Find where the given text appears and provide that cell's center as (x, y) coordinate. 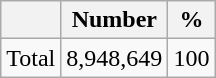
Total (31, 58)
100 (192, 58)
Number (114, 20)
8,948,649 (114, 58)
% (192, 20)
